Locate the cell with the specified text and output its [X, Y] center coordinate. 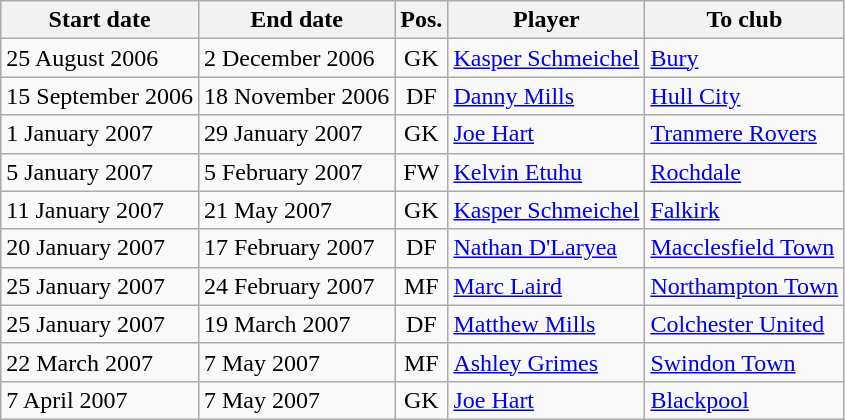
7 April 2007 [100, 400]
5 January 2007 [100, 172]
Hull City [744, 96]
Northampton Town [744, 286]
22 March 2007 [100, 362]
Start date [100, 20]
21 May 2007 [296, 210]
1 January 2007 [100, 134]
Player [546, 20]
20 January 2007 [100, 248]
Tranmere Rovers [744, 134]
29 January 2007 [296, 134]
15 September 2006 [100, 96]
24 February 2007 [296, 286]
Pos. [422, 20]
Ashley Grimes [546, 362]
18 November 2006 [296, 96]
Blackpool [744, 400]
25 August 2006 [100, 58]
Matthew Mills [546, 324]
Danny Mills [546, 96]
Swindon Town [744, 362]
Bury [744, 58]
5 February 2007 [296, 172]
Rochdale [744, 172]
11 January 2007 [100, 210]
Marc Laird [546, 286]
Nathan D'Laryea [546, 248]
17 February 2007 [296, 248]
Macclesfield Town [744, 248]
Falkirk [744, 210]
FW [422, 172]
2 December 2006 [296, 58]
19 March 2007 [296, 324]
To club [744, 20]
Colchester United [744, 324]
Kelvin Etuhu [546, 172]
End date [296, 20]
